For the text-containing cell, return its midpoint in [x, y] coordinate format. 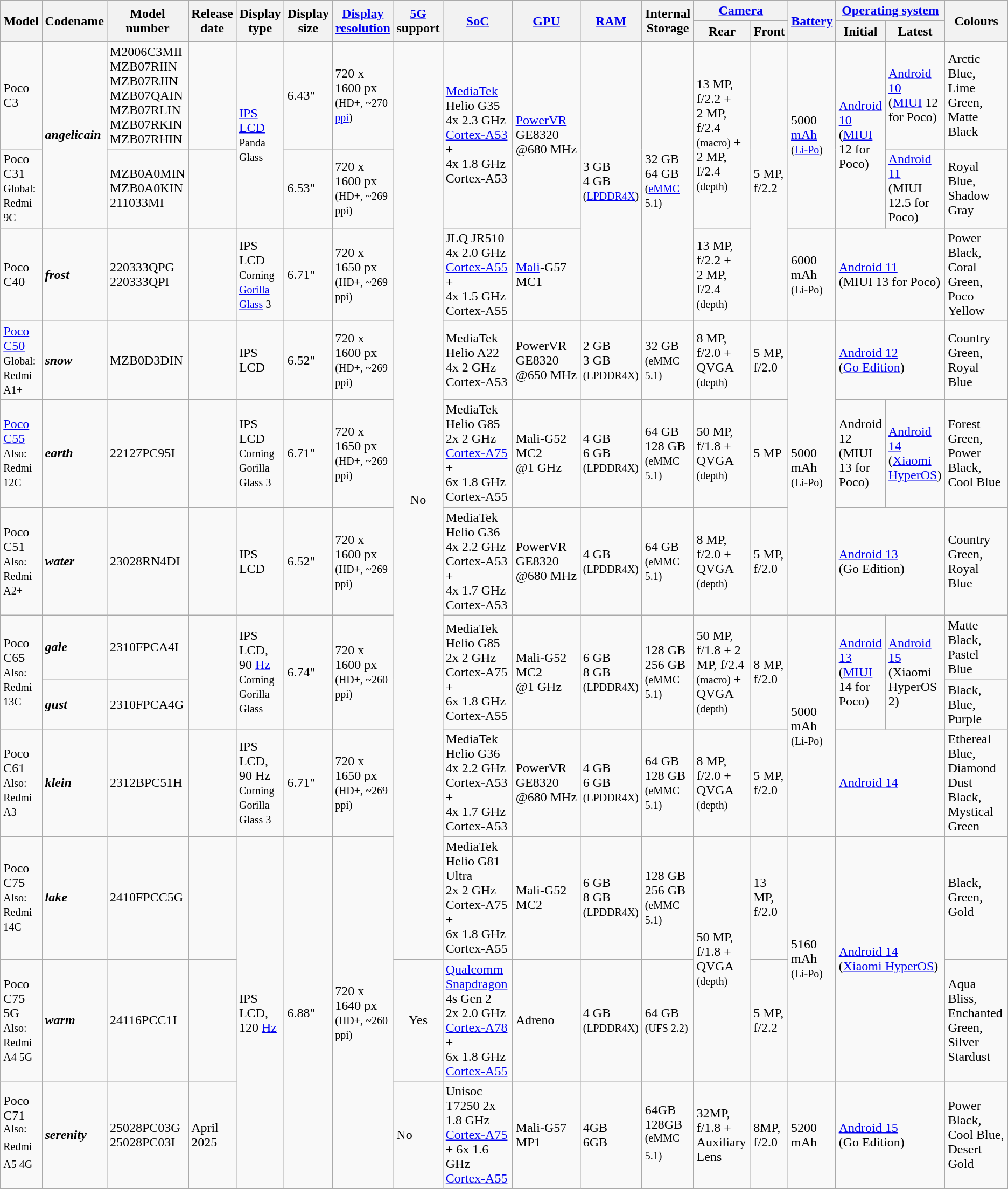
4GB6GB [611, 1135]
IPS LCD, 90 HzCorning Gorilla Glass 3 [260, 782]
Display type [260, 21]
220333QPG220333QPI [148, 275]
Mali-G57MP1 [546, 1135]
Codename [74, 21]
Android 11(MIUI 12.5 for Poco) [915, 188]
8MP,f/2.0 [769, 1135]
25028PC03G25028PC03I [148, 1135]
24116PCC1I [148, 1020]
32 GB(eMMC 5.1) [668, 360]
PowerVR GE8320@650 MHz [546, 360]
720 x 1640 px(HD+, ~260 ppi) [363, 1012]
Aqua Bliss,Enchanted Green, Silver Stardust [976, 1020]
5200mAh [812, 1135]
32 GB64 GB(eMMC 5.1) [668, 181]
64GB128GB (eMMC 5.1) [668, 1135]
720 x 1600 px(HD+, ~270 ppi) [363, 95]
Android 14 [891, 782]
Colours [976, 21]
Poco C51Also: Redmi A2+ [22, 561]
Battery [812, 21]
Display resolution [363, 21]
6.88" [308, 1012]
Poco C61Also: Redmi A3 [22, 782]
Initial [860, 31]
6.53" [308, 188]
Yes [418, 1020]
Android 13(MIUI 14 for Poco) [860, 672]
snow [74, 360]
MZB0D3DIN [148, 360]
April 2025 [212, 1135]
3 GB4 GB(LPDDR4X) [611, 181]
Android 12(Go Edition) [891, 360]
SoC [478, 21]
Rear [722, 31]
MediaTek Helio G81 Ultra2x 2 GHz Cortex-A75 +6x 1.8 GHz Cortex-A55 [478, 897]
Qualcomm Snapdragon 4s Gen 22x 2.0 GHz Cortex-A78 +6x 1.8 GHz Cortex-A55 [478, 1020]
earth [74, 453]
MZB0A0MINMZB0A0KIN211033MI [148, 188]
720 x 1600 px(HD+, ~260 ppi) [363, 672]
Camera [741, 11]
lake [74, 897]
13 MP, f/2.0 [769, 897]
Mali-G52 MC2 [546, 897]
Model [22, 21]
6.74" [308, 672]
Android 15(Go Edition) [891, 1135]
Operating system [891, 11]
gale [74, 647]
Display size [308, 21]
frost [74, 275]
32MP,f/1.8 + Auxiliary Lens [722, 1135]
2310FPCA4G [148, 704]
Internal Storage [668, 21]
serenity [74, 1135]
UnisocT7250 2x 1.8 GHz Cortex-A75 + 6x 1.6 GHz Cortex-A55 [478, 1135]
Front [769, 31]
gust [74, 704]
Poco C3 [22, 95]
64 GB(eMMC 5.1) [668, 561]
Poco C55Also: Redmi 12C [22, 453]
6000 mAh(Li-Po) [812, 275]
MediaTek Helio G354x 2.3 GHz Cortex-A53 +4x 1.8 GHz Cortex-A53 [478, 135]
22127PC95I [148, 453]
IPS LCD, 90 HzCorning Gorilla Glass [260, 672]
Royal Blue, Shadow Gray [976, 188]
64 GB(UFS 2.2) [668, 1020]
Black, Blue, Purple [976, 704]
Ethereal Blue, Diamond Dust Black, Mystical Green [976, 782]
JLQ JR5104x 2.0 GHz Cortex-A55 +4x 1.5 GHz Cortex-A55 [478, 275]
Android 11(MIUI 13 for Poco) [891, 275]
Arctic Blue, Lime Green, Matte Black [976, 95]
Black, Green, Gold [976, 897]
Poco C50Global: Redmi A1+ [22, 360]
RAM [611, 21]
23028RN4DI [148, 561]
GPU [546, 21]
4 GB6 GB (LPDDR4X) [611, 782]
Poco C71Also: Redmi A5 4G [22, 1135]
5 MP [769, 453]
Poco C40 [22, 275]
IPS LCD, 120 Hz [260, 1012]
Latest [915, 31]
Mali-G57 MC1 [546, 275]
klein [74, 782]
Poco C75 5GAlso: Redmi A4 5G [22, 1020]
MediaTek Helio A224x 2 GHz Cortex-A53 [478, 360]
Android 12(MIUI 13 for Poco) [860, 453]
Poco C75Also: Redmi 14C [22, 897]
Power Black,Cool Blue, Desert Gold [976, 1135]
M2006C3MIIMZB07RIINMZB07RJINMZB07QAINMZB07RLINMZB07RKINMZB07RHIN [148, 95]
Poco C65Also: Redmi 13C [22, 672]
8 MP, f/2.0 [769, 672]
warm [74, 1020]
Android 13(Go Edition) [891, 561]
Model number [148, 21]
water [74, 561]
Android 15(Xiaomi HyperOS 2) [915, 672]
Matte Black, Pastel Blue [976, 647]
Adreno [546, 1020]
6.43" [308, 95]
Release date [212, 21]
5160 mAh(Li-Po) [812, 959]
2310FPCA4I [148, 647]
50 MP, f/1.8 + 2 MP, f/2.4 (macro) +QVGA (depth) [722, 672]
5G support [418, 21]
angelicain [74, 135]
PowerBlack, Coral Green, Poco Yellow [976, 275]
IPS LCDPanda Glass [260, 135]
2312BPC51H [148, 782]
2410FPCC5G [148, 897]
Forest Green, Power Black, Cool Blue [976, 453]
Poco C31 Global: Redmi 9C [22, 188]
13 MP, f/2.2 +2 MP, f/2.4 (macro) + 2 MP, f/2.4 (depth) [722, 135]
4 GB6 GB(LPDDR4X) [611, 453]
13 MP, f/2.2 +2 MP, f/2.4 (depth) [722, 275]
2 GB3 GB(LPDDR4X) [611, 360]
